From the cell containing the given text, extract its center point as [X, Y] coordinate. 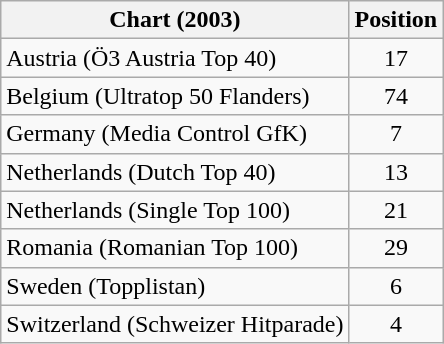
Netherlands (Dutch Top 40) [175, 172]
Switzerland (Schweizer Hitparade) [175, 324]
74 [396, 96]
Netherlands (Single Top 100) [175, 210]
21 [396, 210]
13 [396, 172]
Chart (2003) [175, 20]
17 [396, 58]
6 [396, 286]
Sweden (Topplistan) [175, 286]
Romania (Romanian Top 100) [175, 248]
Germany (Media Control GfK) [175, 134]
Belgium (Ultratop 50 Flanders) [175, 96]
7 [396, 134]
Position [396, 20]
29 [396, 248]
4 [396, 324]
Austria (Ö3 Austria Top 40) [175, 58]
